Pinpoint the cell where the given text exists, returning its (x, y) midpoint coordinate. 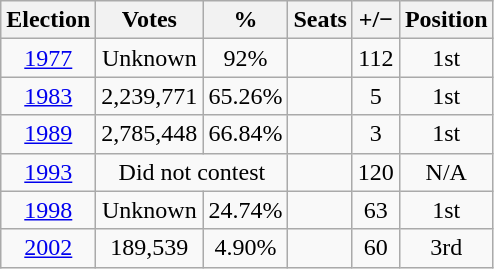
1977 (48, 58)
Votes (150, 20)
1989 (48, 134)
120 (376, 172)
65.26% (246, 96)
2,239,771 (150, 96)
Seats (320, 20)
% (246, 20)
2,785,448 (150, 134)
N/A (446, 172)
24.74% (246, 210)
2002 (48, 248)
1993 (48, 172)
63 (376, 210)
66.84% (246, 134)
92% (246, 58)
3rd (446, 248)
1983 (48, 96)
1998 (48, 210)
+/− (376, 20)
4.90% (246, 248)
5 (376, 96)
112 (376, 58)
Election (48, 20)
189,539 (150, 248)
60 (376, 248)
Did not contest (192, 172)
Position (446, 20)
3 (376, 134)
